Search for the cell housing the specified text and yield its (x, y) center coordinate. 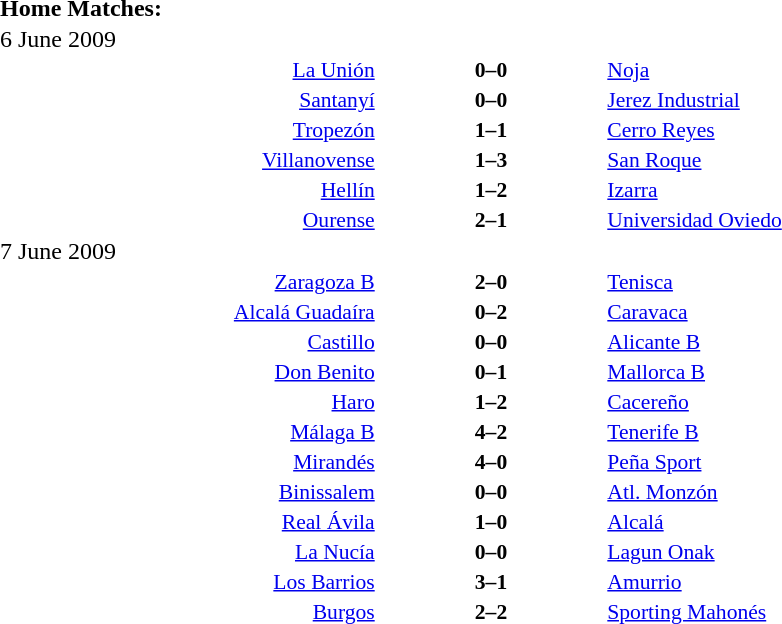
4–0 (492, 462)
0–2 (492, 312)
2–0 (492, 282)
0–1 (492, 372)
1–1 (492, 130)
2–1 (492, 220)
3–1 (492, 582)
1–0 (492, 522)
1–3 (492, 160)
4–2 (492, 432)
